Locate the cell with the specified text and output its [x, y] center coordinate. 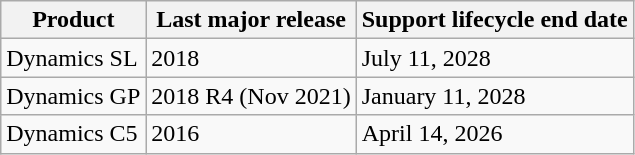
Dynamics GP [74, 96]
July 11, 2028 [494, 58]
April 14, 2026 [494, 134]
2018 [251, 58]
2018 R4 (Nov 2021) [251, 96]
Support lifecycle end date [494, 20]
Dynamics C5 [74, 134]
Last major release [251, 20]
2016 [251, 134]
Dynamics SL [74, 58]
Product [74, 20]
January 11, 2028 [494, 96]
